Search for the cell housing the specified text and yield its (x, y) center coordinate. 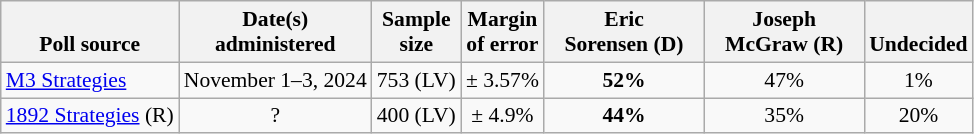
Undecided (918, 32)
1% (918, 80)
November 1–3, 2024 (276, 80)
? (276, 116)
JosephMcGraw (R) (784, 32)
M3 Strategies (90, 80)
47% (784, 80)
Samplesize (416, 32)
± 4.9% (502, 116)
Date(s)administered (276, 32)
1892 Strategies (R) (90, 116)
52% (624, 80)
EricSorensen (D) (624, 32)
Poll source (90, 32)
400 (LV) (416, 116)
Marginof error (502, 32)
753 (LV) (416, 80)
35% (784, 116)
± 3.57% (502, 80)
44% (624, 116)
20% (918, 116)
